Extract the [X, Y] coordinate from the center of the cell holding the provided text.  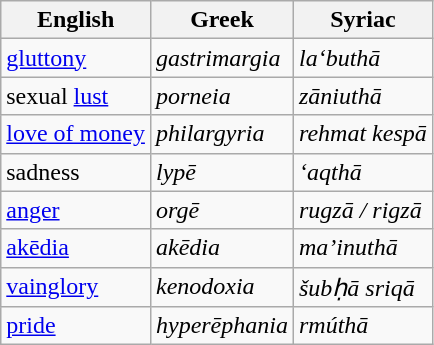
zāniuthā [362, 96]
šubḥā sriqā [362, 287]
pride [76, 326]
la‘buthā [362, 58]
lypē [222, 172]
hyperēphania [222, 326]
Greek [222, 20]
rugzā / rigzā [362, 210]
kenodoxia [222, 287]
anger [76, 210]
rmúthā [362, 326]
sexual lust [76, 96]
sadness [76, 172]
ma’inuthā [362, 248]
love of money [76, 134]
gastrimargia [222, 58]
English [76, 20]
‘aqthā [362, 172]
porneia [222, 96]
orgē [222, 210]
philargyria [222, 134]
vainglory [76, 287]
gluttony [76, 58]
rehmat kespā [362, 134]
Syriac [362, 20]
